Locate the cell with the specified text and output its [x, y] center coordinate. 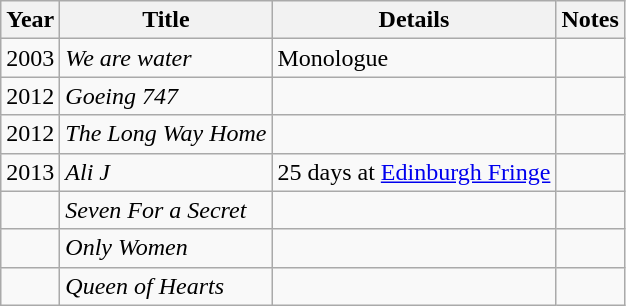
We are water [166, 58]
Title [166, 20]
Year [30, 20]
Details [414, 20]
Notes [590, 20]
The Long Way Home [166, 134]
2013 [30, 172]
Queen of Hearts [166, 286]
Seven For a Secret [166, 210]
25 days at Edinburgh Fringe [414, 172]
Ali J [166, 172]
Goeing 747 [166, 96]
2003 [30, 58]
Only Women [166, 248]
Monologue [414, 58]
